Return the (X, Y) coordinate for the center point of the cell that contains the specified text.  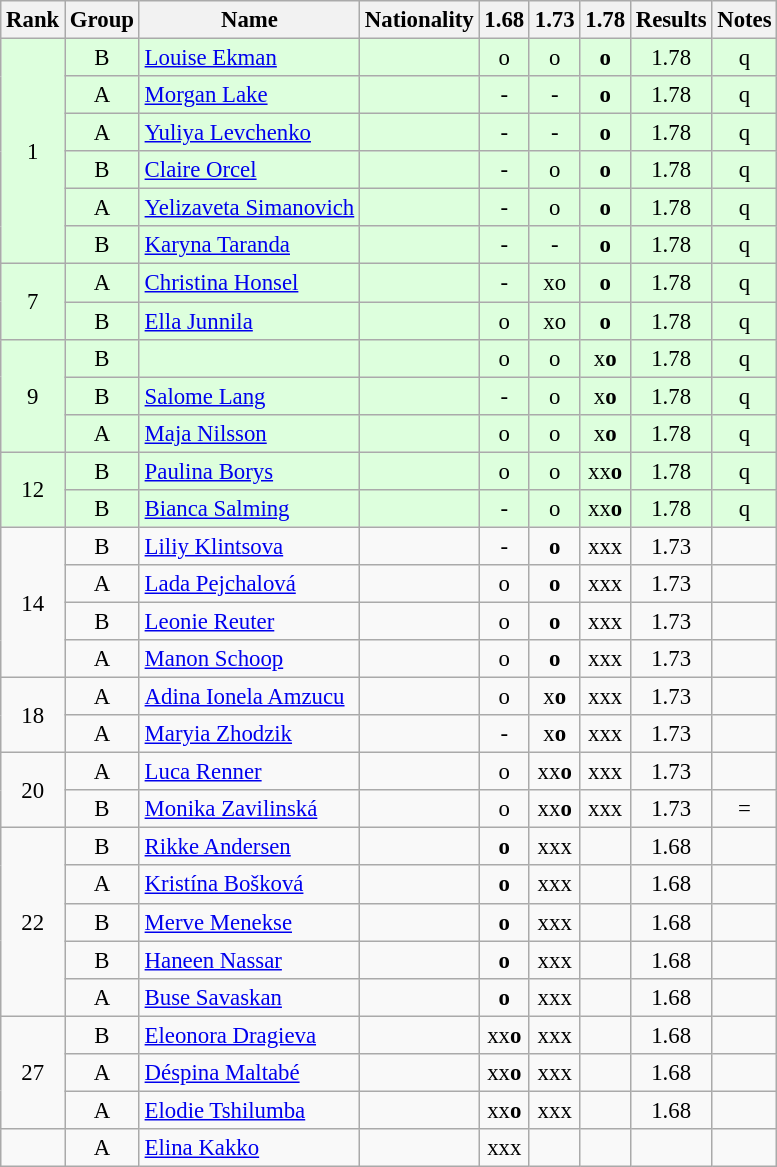
Paulina Borys (249, 471)
14 (33, 602)
Louise Ekman (249, 58)
Haneen Nassar (249, 960)
Morgan Lake (249, 95)
Claire Orcel (249, 170)
9 (33, 396)
Bianca Salming (249, 509)
27 (33, 1072)
Ella Junnila (249, 321)
20 (33, 790)
Adina Ionela Amzucu (249, 697)
1 (33, 152)
Manon Schoop (249, 659)
Yelizaveta Simanovich (249, 208)
Déspina Maltabé (249, 1073)
Group (102, 20)
Yuliya Levchenko (249, 133)
Notes (744, 20)
Elina Kakko (249, 1148)
Name (249, 20)
Monika Zavilinská (249, 809)
Lada Pejchalová (249, 584)
7 (33, 302)
Maryia Zhodzik (249, 734)
Christina Honsel (249, 283)
= (744, 809)
Buse Savaskan (249, 997)
Eleonora Dragieva (249, 1035)
Results (670, 20)
12 (33, 490)
22 (33, 922)
Maja Nilsson (249, 433)
Nationality (420, 20)
Karyna Taranda (249, 245)
Luca Renner (249, 772)
18 (33, 716)
Kristína Bošková (249, 885)
Merve Menekse (249, 922)
Liliy Klintsova (249, 546)
Rikke Andersen (249, 847)
Leonie Reuter (249, 621)
Salome Lang (249, 396)
Elodie Tshilumba (249, 1110)
Rank (33, 20)
